Identify which cell holds the provided text, then report its [X, Y] central coordinate. 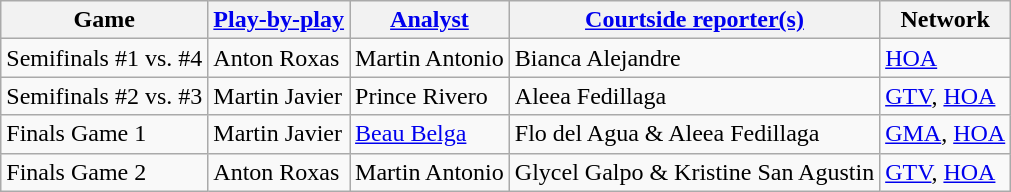
Network [946, 20]
Semifinals #1 vs. #4 [104, 58]
Bianca Alejandre [694, 58]
Prince Rivero [430, 96]
Semifinals #2 vs. #3 [104, 96]
Game [104, 20]
Glycel Galpo & Kristine San Agustin [694, 172]
Play-by-play [279, 20]
Courtside reporter(s) [694, 20]
GMA, HOA [946, 134]
Flo del Agua & Aleea Fedillaga [694, 134]
Beau Belga [430, 134]
HOA [946, 58]
Finals Game 2 [104, 172]
Aleea Fedillaga [694, 96]
Analyst [430, 20]
Finals Game 1 [104, 134]
